Return the [X, Y] coordinate for the center point of the cell that contains the specified text.  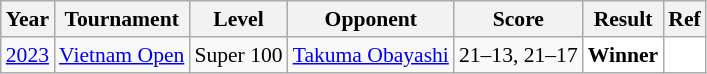
Ref [684, 19]
Opponent [371, 19]
Super 100 [238, 55]
Takuma Obayashi [371, 55]
2023 [28, 55]
Winner [624, 55]
Score [518, 19]
Tournament [122, 19]
Result [624, 19]
Vietnam Open [122, 55]
Year [28, 19]
Level [238, 19]
21–13, 21–17 [518, 55]
